From the cell containing the given text, extract its center point as [x, y] coordinate. 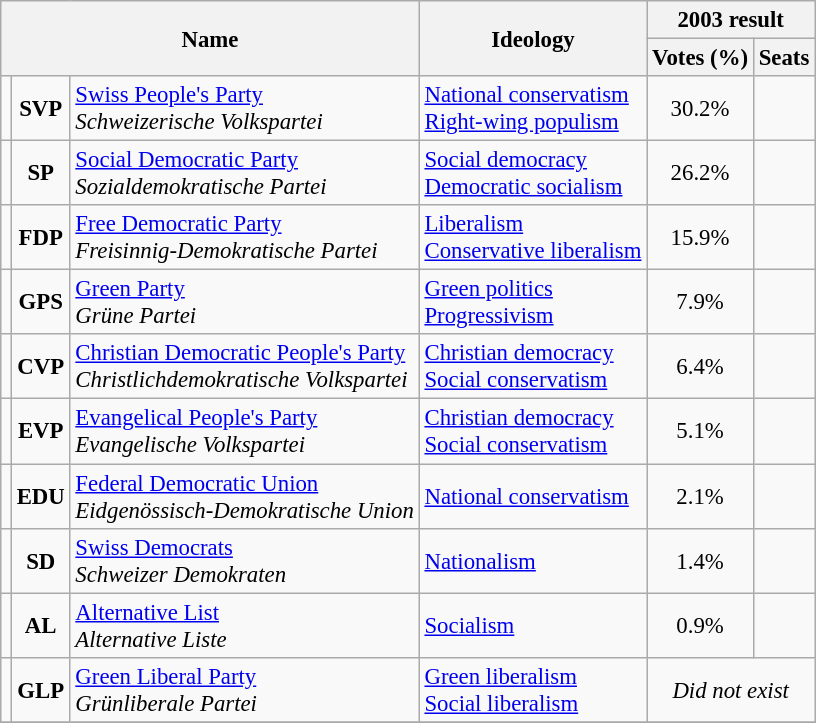
AL [40, 626]
2.1% [700, 496]
Swiss DemocratsSchweizer Demokraten [244, 560]
Green Liberal PartyGrünliberale Partei [244, 690]
FDP [40, 238]
Nationalism [533, 560]
Did not exist [731, 690]
Votes (%) [700, 58]
National conservatismRight-wing populism [533, 108]
National conservatism [533, 496]
Federal Democratic UnionEidgenössisch-Demokratische Union [244, 496]
26.2% [700, 174]
Socialism [533, 626]
5.1% [700, 432]
1.4% [700, 560]
Seats [784, 58]
GPS [40, 302]
2003 result [731, 20]
Green politicsProgressivism [533, 302]
15.9% [700, 238]
SVP [40, 108]
SP [40, 174]
Free Democratic PartyFreisinnig-Demokratische Partei [244, 238]
0.9% [700, 626]
Social democracyDemocratic socialism [533, 174]
Name [210, 38]
EVP [40, 432]
EDU [40, 496]
Christian Democratic People's PartyChristlichdemokratische Volkspartei [244, 366]
LiberalismConservative liberalism [533, 238]
30.2% [700, 108]
Evangelical People's PartyEvangelische Volkspartei [244, 432]
CVP [40, 366]
Alternative ListAlternative Liste [244, 626]
6.4% [700, 366]
Green liberalismSocial liberalism [533, 690]
Green PartyGrüne Partei [244, 302]
Swiss People's PartySchweizerische Volkspartei [244, 108]
7.9% [700, 302]
Ideology [533, 38]
Social Democratic PartySozialdemokratische Partei [244, 174]
GLP [40, 690]
SD [40, 560]
